From the cell containing the given text, extract its center point as (X, Y) coordinate. 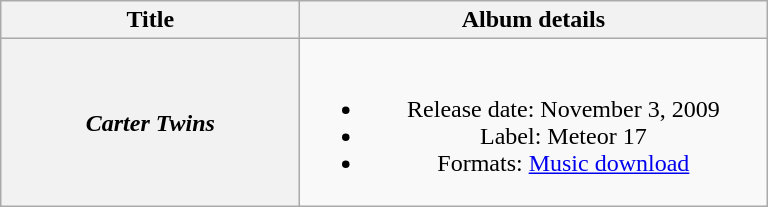
Release date: November 3, 2009Label: Meteor 17Formats: Music download (534, 122)
Title (150, 20)
Carter Twins (150, 122)
Album details (534, 20)
